Provide the [x, y] coordinate of the cell's center where the given text is located.  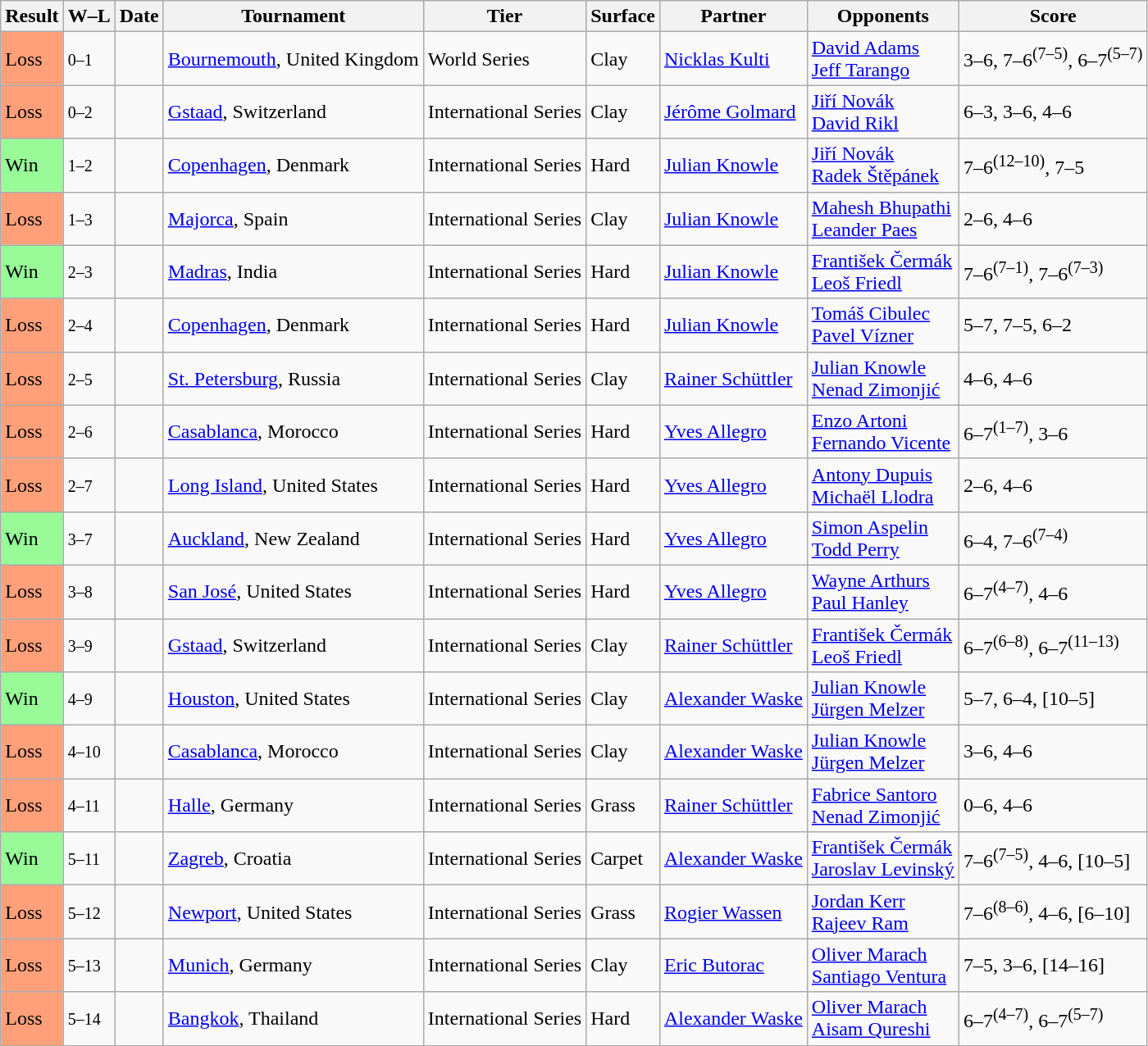
Result [32, 16]
Enzo Artoni Fernando Vicente [882, 431]
Rogier Wassen [733, 912]
5–14 [89, 1018]
W–L [89, 16]
6–3, 3–6, 4–6 [1053, 111]
3–7 [89, 538]
Jiří Novák Radek Štěpánek [882, 166]
2–4 [89, 325]
Julian Knowle Nenad Zimonjić [882, 379]
5–13 [89, 966]
Surface [623, 16]
Halle, Germany [294, 805]
6–7(6–8), 6–7(11–13) [1053, 644]
5–12 [89, 912]
4–6, 4–6 [1053, 379]
Tier [504, 16]
Newport, United States [294, 912]
Mahesh Bhupathi Leander Paes [882, 218]
2–5 [89, 379]
3–6, 7–6(7–5), 6–7(5–7) [1053, 59]
2–6 [89, 431]
4–10 [89, 753]
5–7, 7–5, 6–2 [1053, 325]
Oliver Marach Santiago Ventura [882, 966]
Oliver Marach Aisam Qureshi [882, 1018]
Date [139, 16]
6–7(4–7), 4–6 [1053, 592]
2–7 [89, 485]
Auckland, New Zealand [294, 538]
7–6(7–1), 7–6(7–3) [1053, 272]
Eric Butorac [733, 966]
0–6, 4–6 [1053, 805]
Zagreb, Croatia [294, 859]
Partner [733, 16]
6–7(1–7), 3–6 [1053, 431]
František Čermák Jaroslav Levinský [882, 859]
Opponents [882, 16]
6–7(4–7), 6–7(5–7) [1053, 1018]
7–6(7–5), 4–6, [10–5] [1053, 859]
Bangkok, Thailand [294, 1018]
7–5, 3–6, [14–16] [1053, 966]
St. Petersburg, Russia [294, 379]
3–8 [89, 592]
World Series [504, 59]
0–2 [89, 111]
Jérôme Golmard [733, 111]
Score [1053, 16]
0–1 [89, 59]
4–11 [89, 805]
Jordan Kerr Rajeev Ram [882, 912]
5–11 [89, 859]
Tomáš Cibulec Pavel Vízner [882, 325]
Majorca, Spain [294, 218]
San José, United States [294, 592]
Fabrice Santoro Nenad Zimonjić [882, 805]
2–3 [89, 272]
3–6, 4–6 [1053, 753]
Houston, United States [294, 698]
7–6(12–10), 7–5 [1053, 166]
1–3 [89, 218]
Carpet [623, 859]
Nicklas Kulti [733, 59]
David Adams Jeff Tarango [882, 59]
Simon Aspelin Todd Perry [882, 538]
Antony Dupuis Michaël Llodra [882, 485]
4–9 [89, 698]
5–7, 6–4, [10–5] [1053, 698]
Jiří Novák David Rikl [882, 111]
1–2 [89, 166]
Madras, India [294, 272]
Bournemouth, United Kingdom [294, 59]
6–4, 7–6(7–4) [1053, 538]
Wayne Arthurs Paul Hanley [882, 592]
Munich, Germany [294, 966]
Long Island, United States [294, 485]
3–9 [89, 644]
Tournament [294, 16]
7–6(8–6), 4–6, [6–10] [1053, 912]
